Pinpoint the cell where the given text exists, returning its [X, Y] midpoint coordinate. 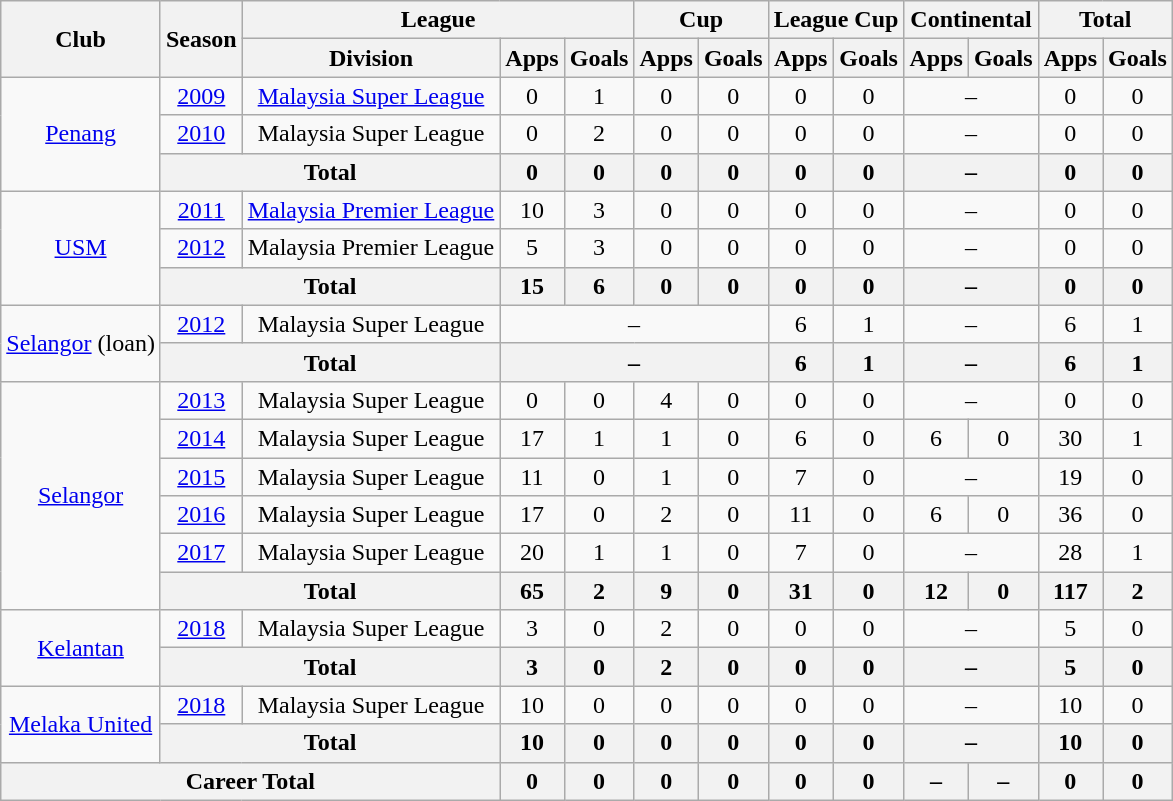
2017 [201, 553]
9 [666, 591]
USM [81, 248]
League Cup [836, 20]
Career Total [250, 781]
31 [800, 591]
Penang [81, 134]
2015 [201, 477]
Club [81, 39]
League [438, 20]
Division [371, 58]
15 [532, 286]
20 [532, 553]
2009 [201, 96]
117 [1070, 591]
4 [666, 400]
Kelantan [81, 648]
28 [1070, 553]
2014 [201, 438]
Season [201, 39]
2011 [201, 210]
Selangor (loan) [81, 343]
Cup [701, 20]
2010 [201, 134]
Melaka United [81, 724]
2013 [201, 400]
65 [532, 591]
2016 [201, 515]
12 [936, 591]
Continental [971, 20]
19 [1070, 477]
Selangor [81, 495]
30 [1070, 438]
36 [1070, 515]
